Search for the cell housing the specified text and yield its (x, y) center coordinate. 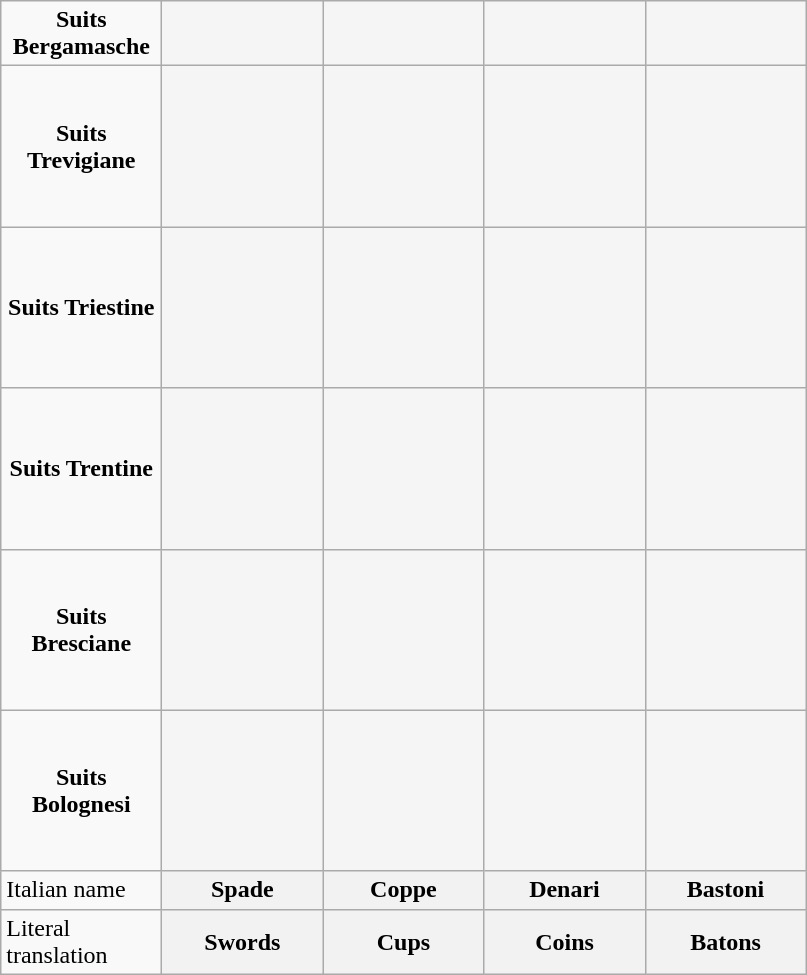
Batons (726, 942)
Denari (564, 890)
Swords (242, 942)
Bastoni (726, 890)
Coins (564, 942)
Coppe (404, 890)
Suits Bolognesi (82, 790)
Spade (242, 890)
Cups (404, 942)
Suits Triestine (82, 308)
Literal translation (82, 942)
Suits Trentine (82, 468)
Italian name (82, 890)
Suits Trevigiane (82, 146)
Suits Bresciane (82, 630)
Suits Bergamasche (82, 34)
